Capture the cell that displays the provided text and extract its (X, Y) central coordinate. 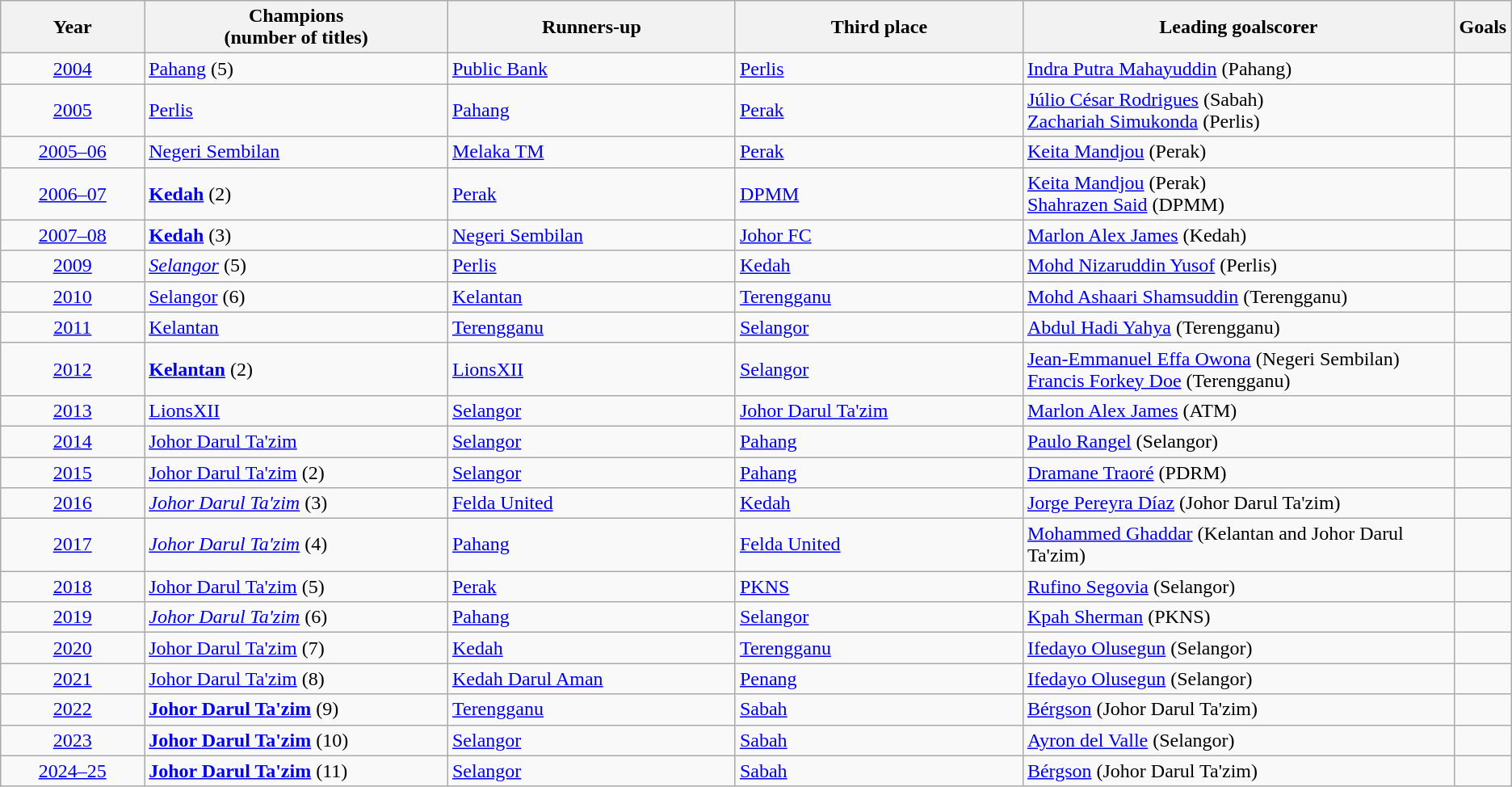
2016 (73, 503)
2010 (73, 297)
Mohd Ashaari Shamsuddin (Terengganu) (1238, 297)
Year (73, 27)
2013 (73, 410)
Runners-up (591, 27)
2012 (73, 368)
2024–25 (73, 771)
DPMM (879, 194)
Dramane Traoré (PDRM) (1238, 473)
2004 (73, 69)
Júlio César Rodrigues (Sabah) Zachariah Simukonda (Perlis) (1238, 110)
Marlon Alex James (ATM) (1238, 410)
2009 (73, 266)
Ayron del Valle (Selangor) (1238, 740)
Kedah (2) (296, 194)
Indra Putra Mahayuddin (Pahang) (1238, 69)
2023 (73, 740)
Johor Darul Ta'zim (3) (296, 503)
Kelantan (2) (296, 368)
Johor Darul Ta'zim (10) (296, 740)
Selangor (6) (296, 297)
Selangor (5) (296, 266)
Johor Darul Ta'zim (8) (296, 679)
2020 (73, 648)
2018 (73, 587)
Johor Darul Ta'zim (5) (296, 587)
2005 (73, 110)
Champions(number of titles) (296, 27)
PKNS (879, 587)
2022 (73, 709)
Paulo Rangel (Selangor) (1238, 441)
Goals (1483, 27)
2005–06 (73, 152)
Leading goalscorer (1238, 27)
Kedah Darul Aman (591, 679)
Jean-Emmanuel Effa Owona (Negeri Sembilan) Francis Forkey Doe (Terengganu) (1238, 368)
Pahang (5) (296, 69)
Johor Darul Ta'zim (6) (296, 617)
Johor Darul Ta'zim (9) (296, 709)
Penang (879, 679)
Mohammed Ghaddar (Kelantan and Johor Darul Ta'zim) (1238, 545)
Kpah Sherman (PKNS) (1238, 617)
2007–08 (73, 235)
2017 (73, 545)
Johor Darul Ta'zim (11) (296, 771)
Melaka TM (591, 152)
Johor Darul Ta'zim (4) (296, 545)
Jorge Pereyra Díaz (Johor Darul Ta'zim) (1238, 503)
Johor FC (879, 235)
Keita Mandjou (Perak) Shahrazen Said (DPMM) (1238, 194)
Third place (879, 27)
2015 (73, 473)
Johor Darul Ta'zim (7) (296, 648)
2006–07 (73, 194)
Abdul Hadi Yahya (Terengganu) (1238, 327)
2021 (73, 679)
Public Bank (591, 69)
2014 (73, 441)
Marlon Alex James (Kedah) (1238, 235)
Rufino Segovia (Selangor) (1238, 587)
2019 (73, 617)
2011 (73, 327)
Keita Mandjou (Perak) (1238, 152)
Kedah (3) (296, 235)
Johor Darul Ta'zim (2) (296, 473)
Mohd Nizaruddin Yusof (Perlis) (1238, 266)
